Pinpoint the cell where the given text exists, returning its [X, Y] midpoint coordinate. 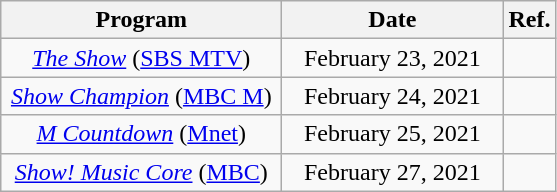
Program [142, 20]
February 23, 2021 [392, 58]
Ref. [530, 20]
Show Champion (MBC M) [142, 96]
The Show (SBS MTV) [142, 58]
February 27, 2021 [392, 172]
February 25, 2021 [392, 134]
Date [392, 20]
M Countdown (Mnet) [142, 134]
Show! Music Core (MBC) [142, 172]
February 24, 2021 [392, 96]
